Extract the [X, Y] coordinate from the center of the cell holding the provided text.  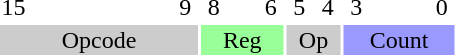
Op [313, 40]
Count [400, 40]
Reg [242, 40]
Opcode [99, 40]
